For the text-containing cell, return its midpoint in (x, y) coordinate format. 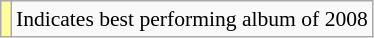
Indicates best performing album of 2008 (192, 19)
